Return (x, y) of the center of cell containing provided text 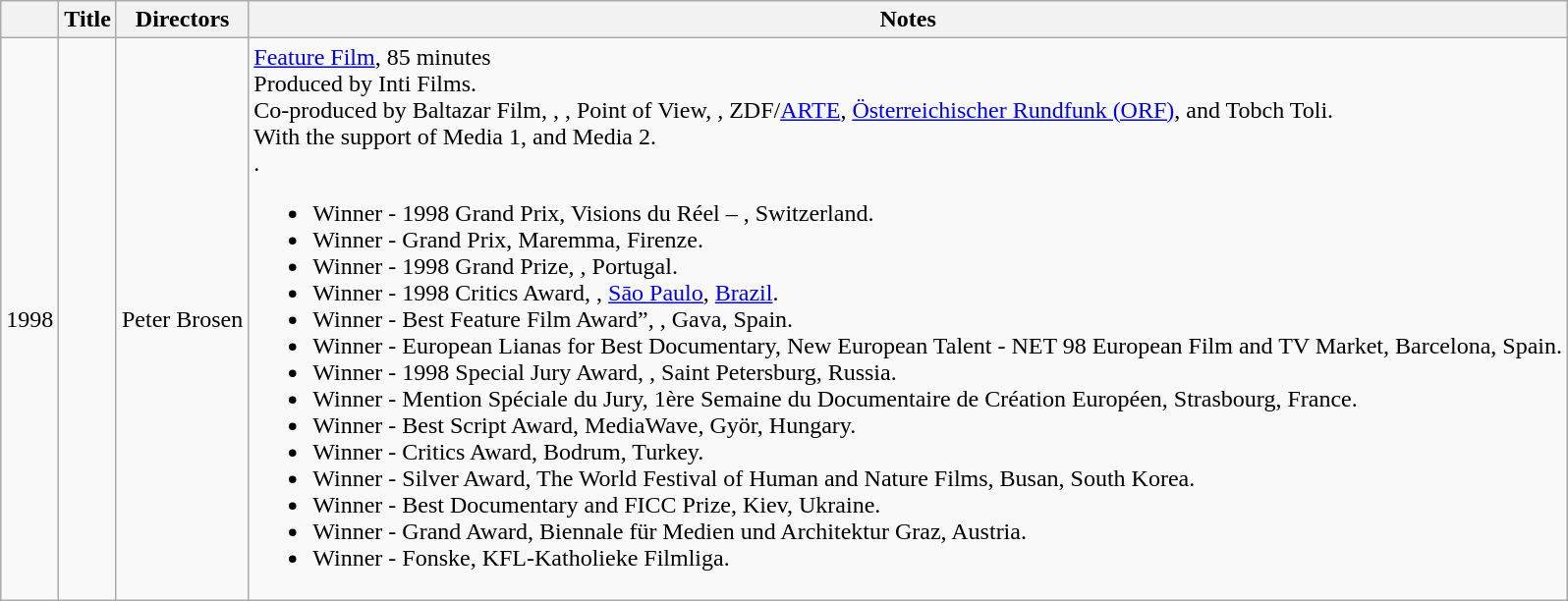
Peter Brosen (182, 319)
1998 (29, 319)
Title (88, 20)
Directors (182, 20)
Notes (908, 20)
